Locate the cell with the specified text and output its [x, y] center coordinate. 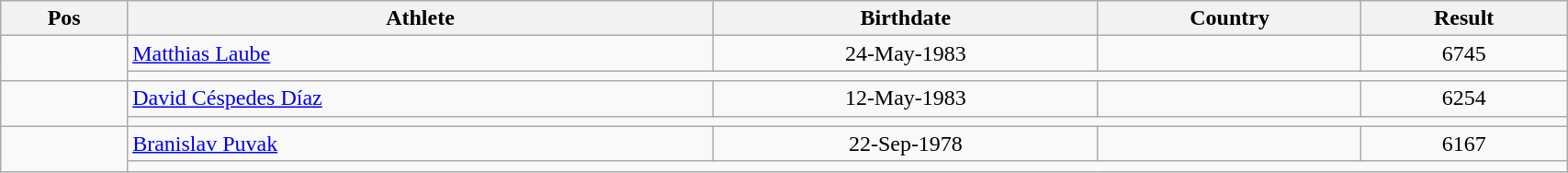
22-Sep-1978 [906, 144]
Result [1464, 18]
Matthias Laube [421, 53]
David Céspedes Díaz [421, 98]
12-May-1983 [906, 98]
Athlete [421, 18]
Branislav Puvak [421, 144]
Country [1229, 18]
6167 [1464, 144]
Birthdate [906, 18]
Pos [64, 18]
6745 [1464, 53]
24-May-1983 [906, 53]
6254 [1464, 98]
